Provide the (X, Y) coordinate of the cell's center where the given text is located.  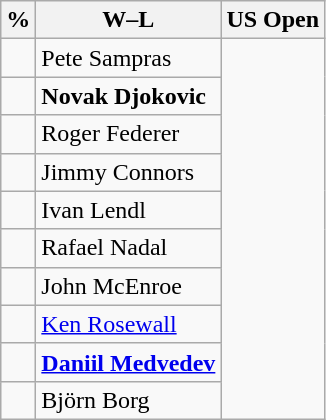
Ken Rosewall (128, 324)
Novak Djokovic (128, 96)
John McEnroe (128, 286)
US Open (273, 20)
% (18, 20)
Jimmy Connors (128, 172)
W–L (128, 20)
Ivan Lendl (128, 210)
Björn Borg (128, 400)
Pete Sampras (128, 58)
Rafael Nadal (128, 248)
Roger Federer (128, 134)
Daniil Medvedev (128, 362)
